Capture the cell that displays the provided text and extract its (X, Y) central coordinate. 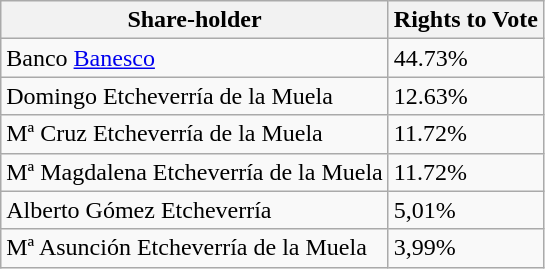
Mª Asunción Etcheverría de la Muela (195, 248)
Mª Magdalena Etcheverría de la Muela (195, 172)
Banco Banesco (195, 58)
12.63% (466, 96)
44.73% (466, 58)
Domingo Etcheverría de la Muela (195, 96)
3,99% (466, 248)
Rights to Vote (466, 20)
Share-holder (195, 20)
5,01% (466, 210)
Alberto Gómez Etcheverría (195, 210)
Mª Cruz Etcheverría de la Muela (195, 134)
